Return (x, y) of the center of cell containing provided text 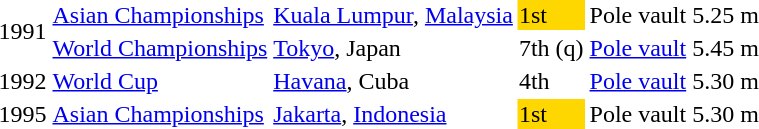
Tokyo, Japan (394, 48)
World Cup (160, 81)
4th (551, 81)
7th (q) (551, 48)
Jakarta, Indonesia (394, 114)
World Championships (160, 48)
Kuala Lumpur, Malaysia (394, 15)
Havana, Cuba (394, 81)
